Search for the cell housing the specified text and yield its (X, Y) center coordinate. 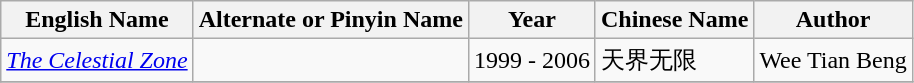
1999 - 2006 (532, 60)
Chinese Name (674, 20)
Wee Tian Beng (833, 60)
Alternate or Pinyin Name (330, 20)
Year (532, 20)
天界无限 (674, 60)
The Celestial Zone (97, 60)
Author (833, 20)
English Name (97, 20)
